Find where the given text appears and provide that cell's center as [x, y] coordinate. 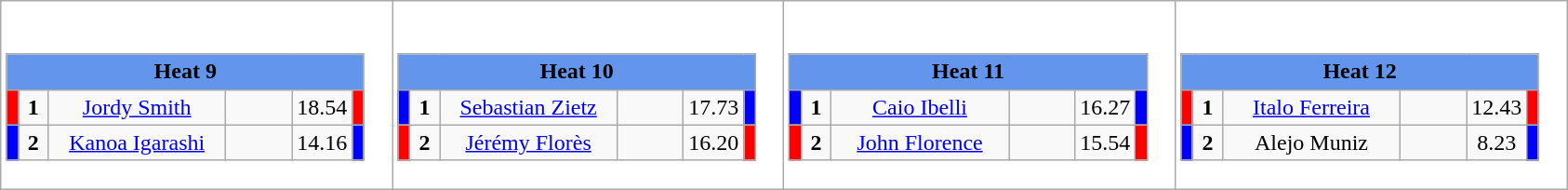
16.20 [714, 142]
Heat 9 [185, 72]
16.27 [1105, 107]
Heat 9 1 Jordy Smith 18.54 2 Kanoa Igarashi 14.16 [197, 95]
12.43 [1497, 107]
Heat 12 [1360, 72]
Sebastian Zietz [528, 107]
Italo Ferreira [1311, 107]
Kanoa Igarashi [138, 142]
Jérémy Florès [528, 142]
Heat 11 [968, 72]
Heat 12 1 Italo Ferreira 12.43 2 Alejo Muniz 8.23 [1371, 95]
Alejo Muniz [1311, 142]
18.54 [322, 107]
8.23 [1497, 142]
Heat 10 1 Sebastian Zietz 17.73 2 Jérémy Florès 16.20 [588, 95]
Heat 11 1 Caio Ibelli 16.27 2 John Florence 15.54 [980, 95]
Caio Ibelli [921, 107]
John Florence [921, 142]
15.54 [1105, 142]
Heat 10 [577, 72]
14.16 [322, 142]
17.73 [714, 107]
Jordy Smith [138, 107]
